Capture the cell that displays the provided text and extract its (X, Y) central coordinate. 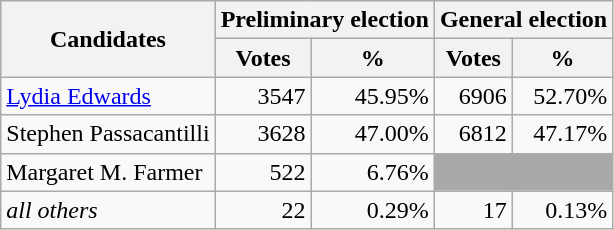
3628 (263, 134)
Preliminary election (324, 20)
3547 (263, 96)
0.13% (562, 210)
6.76% (372, 172)
6906 (473, 96)
47.17% (562, 134)
General election (523, 20)
6812 (473, 134)
22 (263, 210)
47.00% (372, 134)
Lydia Edwards (108, 96)
Candidates (108, 39)
0.29% (372, 210)
Stephen Passacantilli (108, 134)
52.70% (562, 96)
522 (263, 172)
17 (473, 210)
all others (108, 210)
45.95% (372, 96)
Margaret M. Farmer (108, 172)
